Locate the cell with the specified text and output its (X, Y) center coordinate. 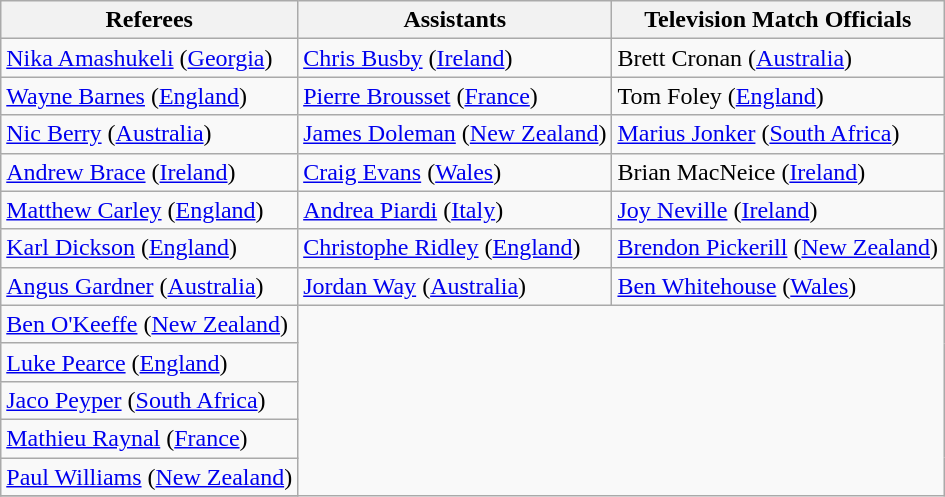
Karl Dickson (England) (150, 248)
Matthew Carley (England) (150, 210)
Joy Neville (Ireland) (778, 210)
Ben Whitehouse (Wales) (778, 286)
Marius Jonker (South Africa) (778, 134)
Brian MacNeice (Ireland) (778, 172)
Luke Pearce (England) (150, 362)
Jaco Peyper (South Africa) (150, 400)
Jordan Way (Australia) (455, 286)
Television Match Officials (778, 20)
Paul Williams (New Zealand) (150, 477)
Tom Foley (England) (778, 96)
Assistants (455, 20)
Nic Berry (Australia) (150, 134)
Wayne Barnes (England) (150, 96)
Craig Evans (Wales) (455, 172)
Angus Gardner (Australia) (150, 286)
Referees (150, 20)
Christophe Ridley (England) (455, 248)
Pierre Brousset (France) (455, 96)
Ben O'Keeffe (New Zealand) (150, 324)
Andrea Piardi (Italy) (455, 210)
Chris Busby (Ireland) (455, 58)
Mathieu Raynal (France) (150, 438)
Brendon Pickerill (New Zealand) (778, 248)
Brett Cronan (Australia) (778, 58)
Andrew Brace (Ireland) (150, 172)
James Doleman (New Zealand) (455, 134)
Nika Amashukeli (Georgia) (150, 58)
